Locate the cell with the specified text and output its (X, Y) center coordinate. 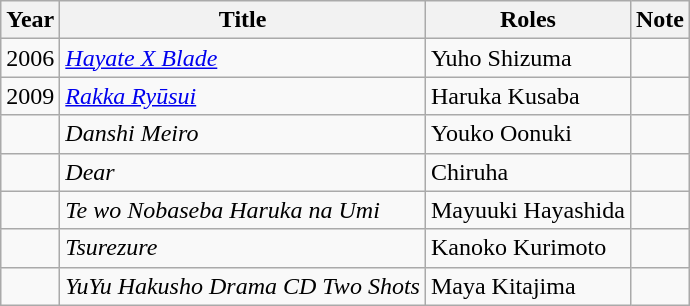
YuYu Hakusho Drama CD Two Shots (243, 286)
Year (30, 20)
Dear (243, 172)
Hayate X Blade (243, 58)
2006 (30, 58)
Youko Oonuki (528, 134)
Rakka Ryūsui (243, 96)
Title (243, 20)
Note (660, 20)
Haruka Kusaba (528, 96)
Chiruha (528, 172)
Te wo Nobaseba Haruka na Umi (243, 210)
Maya Kitajima (528, 286)
Yuho Shizuma (528, 58)
Roles (528, 20)
Danshi Meiro (243, 134)
Tsurezure (243, 248)
2009 (30, 96)
Mayuuki Hayashida (528, 210)
Kanoko Kurimoto (528, 248)
